Capture the cell that displays the provided text and extract its (x, y) central coordinate. 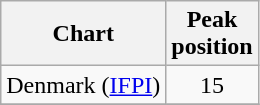
Denmark (IFPI) (84, 85)
Chart (84, 34)
Peakposition (212, 34)
15 (212, 85)
